Extract the [X, Y] coordinate from the center of the cell holding the provided text.  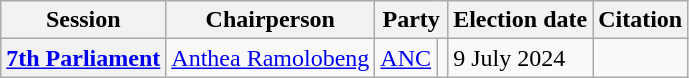
7th Parliament [84, 58]
Session [84, 20]
9 July 2024 [520, 58]
Anthea Ramolobeng [270, 58]
Party [412, 20]
Chairperson [270, 20]
ANC [406, 58]
Citation [640, 20]
Election date [520, 20]
